Search for the cell housing the specified text and yield its (x, y) center coordinate. 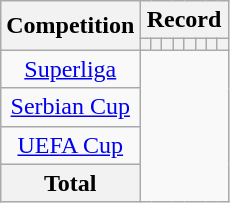
Total (70, 183)
Superliga (70, 69)
Record (184, 20)
Competition (70, 26)
UEFA Cup (70, 145)
Serbian Cup (70, 107)
